Determine the [x, y] coordinate at the center of the cell enclosing the given text.  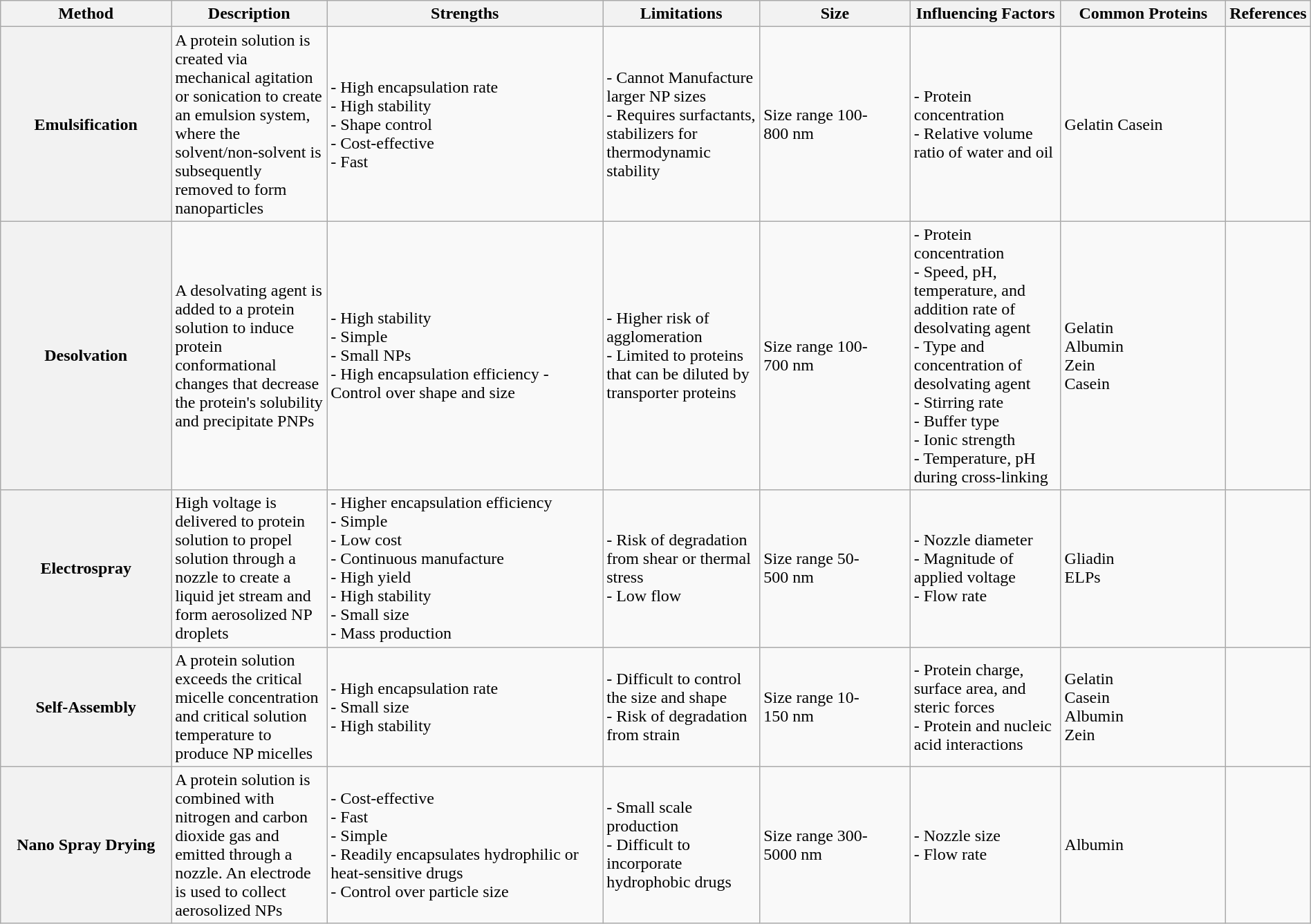
Electrospray [86, 568]
A protein solution is combined with nitrogen and carbon dioxide gas and emitted through a nozzle. An electrode is used to collect aerosolized NPs [249, 845]
Size range 100-800 nm [835, 124]
Influencing Factors [985, 14]
- Nozzle size- Flow rate [985, 845]
Size range 50-500 nm [835, 568]
References [1268, 14]
Desolvation [86, 355]
Strengths [465, 14]
- Risk of degradation from shear or thermal stress- Low flow [682, 568]
- Cannot Manufacture larger NP sizes- Requires surfactants, stabilizers for thermodynamic stability [682, 124]
High voltage is delivered to protein solution to propel solution through a nozzle to create a liquid jet stream and form aerosolized NP droplets [249, 568]
- Small scale production- Difficult to incorporate hydrophobic drugs [682, 845]
Self-Assembly [86, 706]
Limitations [682, 14]
Size range 100-700 nm [835, 355]
- High encapsulation rate- Small size- High stability [465, 706]
GelatinCaseinAlbuminZein [1143, 706]
Albumin [1143, 845]
Size range 10-150 nm [835, 706]
- High stability- Simple- Small NPs- High encapsulation efficiency - Control over shape and size [465, 355]
- Protein concentration- Relative volume ratio of water and oil [985, 124]
Common Proteins [1143, 14]
Emulsification [86, 124]
Size [835, 14]
Size range 300-5000 nm [835, 845]
GelatinAlbuminZeinCasein [1143, 355]
- Protein charge, surface area, and steric forces- Protein and nucleic acid interactions [985, 706]
Nano Spray Drying [86, 845]
GliadinELPs [1143, 568]
- Cost-effective- Fast- Simple- Readily encapsulates hydrophilic or heat-sensitive drugs- Control over particle size [465, 845]
- Higher risk of agglomeration- Limited to proteins that can be diluted by transporter proteins [682, 355]
- Difficult to control the size and shape- Risk of degradation from strain [682, 706]
Method [86, 14]
- High encapsulation rate- High stability- Shape control- Cost-effective- Fast [465, 124]
- Nozzle diameter- Magnitude of applied voltage- Flow rate [985, 568]
- Higher encapsulation efficiency- Simple- Low cost- Continuous manufacture- High yield- High stability- Small size- Mass production [465, 568]
Gelatin Casein [1143, 124]
Description [249, 14]
A protein solution exceeds the critical micelle concentration and critical solution temperature to produce NP micelles [249, 706]
